Output the [X, Y] coordinate of the center of the cell containing the given text.  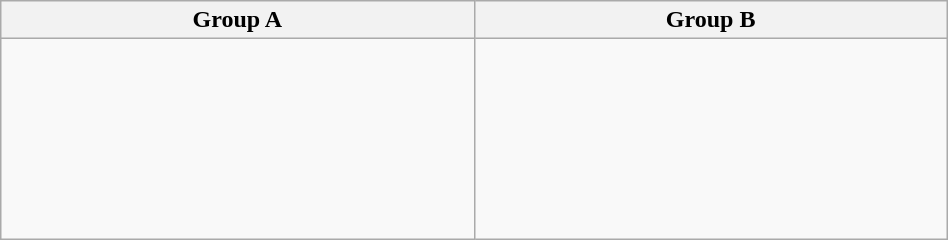
Group B [710, 20]
Group A [238, 20]
